Identify which cell holds the provided text, then report its (X, Y) central coordinate. 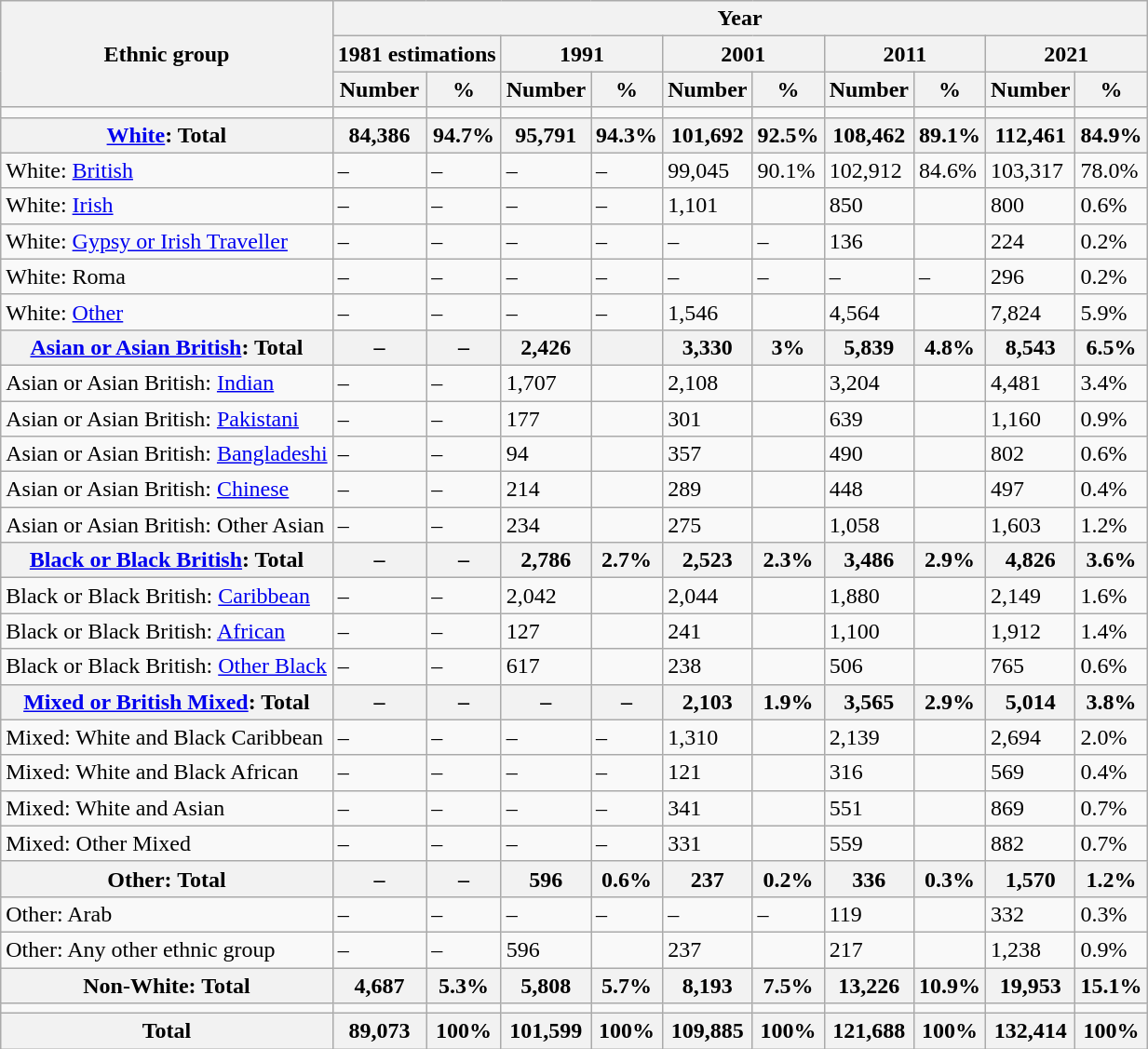
5,839 (869, 347)
1.6% (1112, 596)
639 (869, 418)
5.3% (464, 986)
1,238 (1031, 949)
1.9% (788, 702)
Black or Black British: Total (167, 560)
Mixed: White and Black Caribbean (167, 737)
1,707 (546, 383)
Asian or Asian British: Bangladeshi (167, 454)
5,014 (1031, 702)
103,317 (1031, 170)
5,808 (546, 986)
99,045 (708, 170)
13,226 (869, 986)
Non-White: Total (167, 986)
1,160 (1031, 418)
617 (546, 666)
7.5% (788, 986)
1.4% (1112, 631)
3.6% (1112, 560)
2,103 (708, 702)
569 (1031, 773)
2011 (905, 54)
Other: Arab (167, 914)
112,461 (1031, 135)
551 (869, 808)
89,073 (380, 1031)
2,044 (708, 596)
357 (708, 454)
94 (546, 454)
214 (546, 490)
217 (869, 949)
506 (869, 666)
1,603 (1031, 525)
448 (869, 490)
Mixed: White and Black African (167, 773)
2,523 (708, 560)
White: Irish (167, 206)
Asian or Asian British: Pakistani (167, 418)
497 (1031, 490)
800 (1031, 206)
Mixed: White and Asian (167, 808)
559 (869, 843)
White: Gypsy or Irish Traveller (167, 241)
3,565 (869, 702)
1,310 (708, 737)
238 (708, 666)
84.6% (950, 170)
4,826 (1031, 560)
Mixed or British Mixed: Total (167, 702)
4,481 (1031, 383)
Other: Any other ethnic group (167, 949)
2001 (743, 54)
2,139 (869, 737)
4.8% (950, 347)
15.1% (1112, 986)
1,880 (869, 596)
3.4% (1112, 383)
102,912 (869, 170)
5.7% (628, 986)
White: British (167, 170)
Total (167, 1031)
Black or Black British: Caribbean (167, 596)
331 (708, 843)
Other: Total (167, 879)
882 (1031, 843)
119 (869, 914)
316 (869, 773)
92.5% (788, 135)
2,694 (1031, 737)
2.3% (788, 560)
490 (869, 454)
Black or Black British: African (167, 631)
White: Other (167, 312)
Asian or Asian British: Indian (167, 383)
Ethnic group (167, 54)
7,824 (1031, 312)
3,204 (869, 383)
127 (546, 631)
3,330 (708, 347)
869 (1031, 808)
Mixed: Other Mixed (167, 843)
101,692 (708, 135)
White: Roma (167, 276)
8,543 (1031, 347)
4,687 (380, 986)
6.5% (1112, 347)
Asian or Asian British: Chinese (167, 490)
Asian or Asian British: Other Asian (167, 525)
2.0% (1112, 737)
84.9% (1112, 135)
1991 (581, 54)
1,912 (1031, 631)
1,100 (869, 631)
1,570 (1031, 879)
177 (546, 418)
296 (1031, 276)
89.1% (950, 135)
132,414 (1031, 1031)
3,486 (869, 560)
108,462 (869, 135)
3% (788, 347)
90.1% (788, 170)
4,564 (869, 312)
1,546 (708, 312)
5.9% (1112, 312)
136 (869, 241)
224 (1031, 241)
765 (1031, 666)
850 (869, 206)
8,193 (708, 986)
2,149 (1031, 596)
289 (708, 490)
Asian or Asian British: Total (167, 347)
19,953 (1031, 986)
White: Total (167, 135)
95,791 (546, 135)
341 (708, 808)
121 (708, 773)
275 (708, 525)
109,885 (708, 1031)
78.0% (1112, 170)
Black or Black British: Other Black (167, 666)
2021 (1067, 54)
2,786 (546, 560)
2.7% (628, 560)
2,108 (708, 383)
101,599 (546, 1031)
2,426 (546, 347)
121,688 (869, 1031)
336 (869, 879)
332 (1031, 914)
2,042 (546, 596)
10.9% (950, 986)
84,386 (380, 135)
1,101 (708, 206)
Year (739, 19)
94.7% (464, 135)
301 (708, 418)
234 (546, 525)
94.3% (628, 135)
1981 estimations (417, 54)
241 (708, 631)
1,058 (869, 525)
3.8% (1112, 702)
802 (1031, 454)
